Identify which cell holds the provided text, then report its [X, Y] central coordinate. 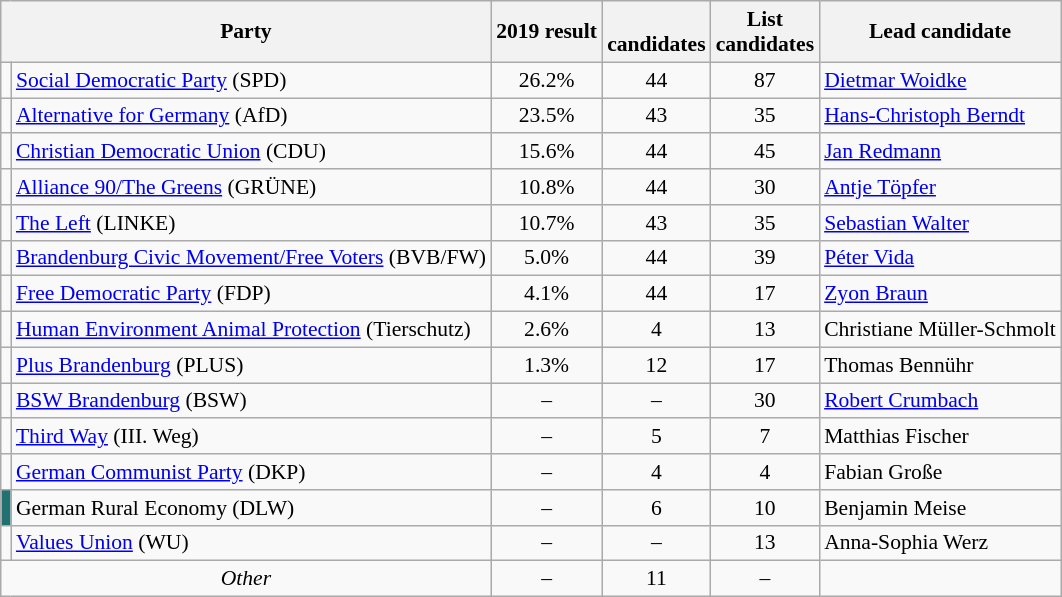
Sebastian Walter [940, 223]
BSW Brandenburg (BSW) [251, 401]
Antje Töpfer [940, 187]
Christiane Müller-Schmolt [940, 330]
Values Union (WU) [251, 543]
Lead candidate [940, 32]
Other [246, 579]
Party [246, 32]
10.7% [546, 223]
Third Way (III. Weg) [251, 437]
Robert Crumbach [940, 401]
5 [656, 437]
10.8% [546, 187]
7 [765, 437]
Plus Brandenburg (PLUS) [251, 365]
Dietmar Woidke [940, 80]
12 [656, 365]
39 [765, 258]
German Rural Economy (DLW) [251, 508]
Free Democratic Party (FDP) [251, 294]
23.5% [546, 116]
Péter Vida [940, 258]
87 [765, 80]
Social Democratic Party (SPD) [251, 80]
2019 result [546, 32]
11 [656, 579]
Fabian Große [940, 472]
Brandenburg Civic Movement/Free Voters (BVB/FW) [251, 258]
Thomas Bennühr [940, 365]
Zyon Braun [940, 294]
2.6% [546, 330]
Listcandidates [765, 32]
Jan Redmann [940, 152]
10 [765, 508]
5.0% [546, 258]
German Communist Party (DKP) [251, 472]
45 [765, 152]
Christian Democratic Union (CDU) [251, 152]
15.6% [546, 152]
Matthias Fischer [940, 437]
Alternative for Germany (AfD) [251, 116]
Human Environment Animal Protection (Tierschutz) [251, 330]
26.2% [546, 80]
Benjamin Meise [940, 508]
candidates [656, 32]
4.1% [546, 294]
The Left (LINKE) [251, 223]
Anna-Sophia Werz [940, 543]
Alliance 90/The Greens (GRÜNE) [251, 187]
6 [656, 508]
Hans-Christoph Berndt [940, 116]
1.3% [546, 365]
